Extract the (X, Y) coordinate from the center of the cell holding the provided text.  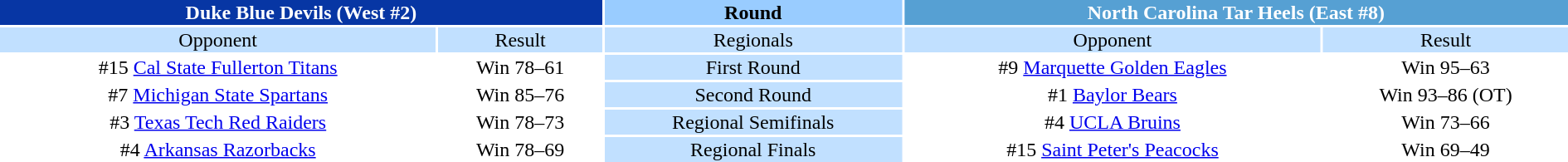
North Carolina Tar Heels (East #8) (1236, 12)
Duke Blue Devils (West #2) (301, 12)
Win 78–73 (519, 122)
Win 78–69 (519, 150)
#3 Texas Tech Red Raiders (217, 122)
Win 95–63 (1445, 67)
#7 Michigan State Spartans (217, 95)
#15 Cal State Fullerton Titans (217, 67)
Regional Finals (753, 150)
#4 UCLA Bruins (1113, 122)
#4 Arkansas Razorbacks (217, 150)
Win 73–66 (1445, 122)
Second Round (753, 95)
Regional Semifinals (753, 122)
#1 Baylor Bears (1113, 95)
Win 93–86 (OT) (1445, 95)
Win 78–61 (519, 67)
Round (753, 12)
Win 85–76 (519, 95)
Regionals (753, 40)
#9 Marquette Golden Eagles (1113, 67)
Win 69–49 (1445, 150)
First Round (753, 67)
#15 Saint Peter's Peacocks (1113, 150)
